Identify which cell holds the provided text, then report its [x, y] central coordinate. 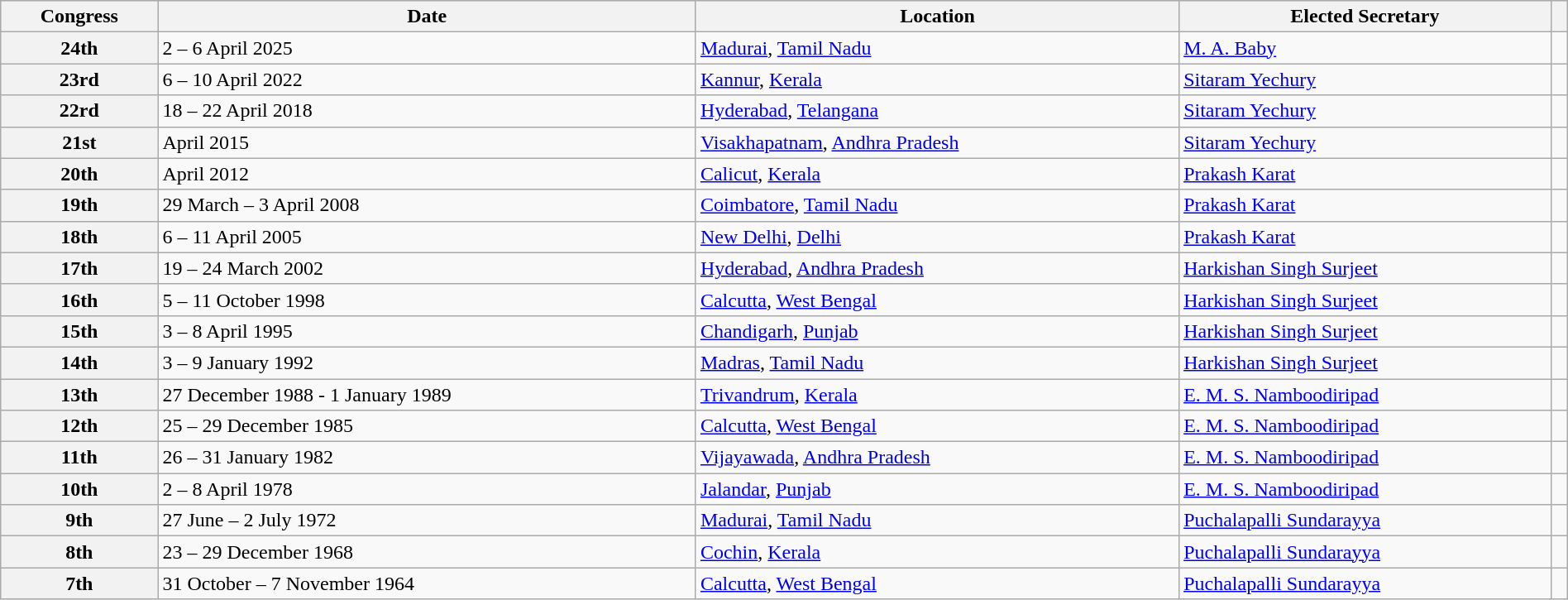
25 – 29 December 1985 [427, 426]
3 – 9 January 1992 [427, 362]
Congress [79, 17]
13th [79, 395]
20th [79, 174]
Calicut, Kerala [937, 174]
16th [79, 300]
April 2012 [427, 174]
Madras, Tamil Nadu [937, 362]
19 – 24 March 2002 [427, 268]
2 – 8 April 1978 [427, 489]
29 March – 3 April 2008 [427, 205]
12th [79, 426]
Kannur, Kerala [937, 79]
2 – 6 April 2025 [427, 48]
7th [79, 583]
15th [79, 331]
Elected Secretary [1365, 17]
27 December 1988 - 1 January 1989 [427, 395]
Visakhapatnam, Andhra Pradesh [937, 142]
26 – 31 January 1982 [427, 458]
19th [79, 205]
22rd [79, 111]
10th [79, 489]
11th [79, 458]
Chandigarh, Punjab [937, 331]
Vijayawada, Andhra Pradesh [937, 458]
31 October – 7 November 1964 [427, 583]
Jalandar, Punjab [937, 489]
Hyderabad, Telangana [937, 111]
23 – 29 December 1968 [427, 552]
8th [79, 552]
Location [937, 17]
6 – 10 April 2022 [427, 79]
April 2015 [427, 142]
Coimbatore, Tamil Nadu [937, 205]
24th [79, 48]
9th [79, 521]
Date [427, 17]
27 June – 2 July 1972 [427, 521]
5 – 11 October 1998 [427, 300]
14th [79, 362]
3 – 8 April 1995 [427, 331]
Cochin, Kerala [937, 552]
New Delhi, Delhi [937, 237]
17th [79, 268]
Hyderabad, Andhra Pradesh [937, 268]
18 – 22 April 2018 [427, 111]
M. A. Baby [1365, 48]
6 – 11 April 2005 [427, 237]
21st [79, 142]
Trivandrum, Kerala [937, 395]
23rd [79, 79]
18th [79, 237]
